From the cell containing the given text, extract its center point as (x, y) coordinate. 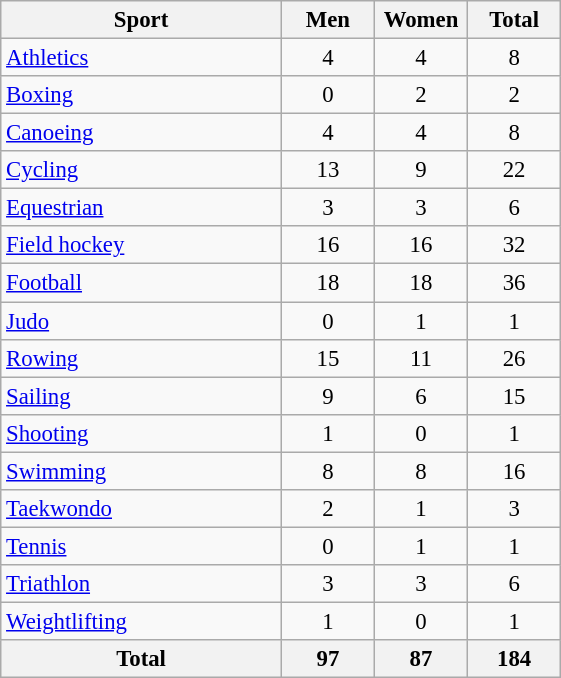
Canoeing (142, 133)
Swimming (142, 471)
36 (514, 283)
Football (142, 283)
26 (514, 358)
Athletics (142, 58)
Taekwondo (142, 509)
22 (514, 170)
Field hockey (142, 245)
Sailing (142, 396)
Rowing (142, 358)
Men (328, 20)
Triathlon (142, 584)
13 (328, 170)
32 (514, 245)
Tennis (142, 546)
87 (420, 659)
Shooting (142, 433)
11 (420, 358)
Judo (142, 321)
Women (420, 20)
184 (514, 659)
97 (328, 659)
Weightlifting (142, 621)
Equestrian (142, 208)
Boxing (142, 95)
Cycling (142, 170)
Sport (142, 20)
